For the text-containing cell, return its midpoint in [X, Y] coordinate format. 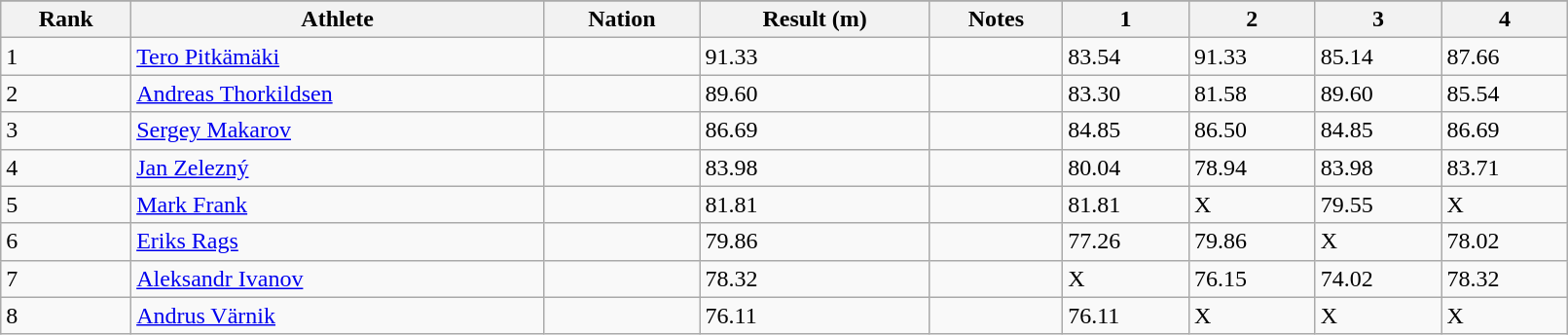
83.30 [1126, 93]
Result (m) [815, 19]
86.50 [1252, 130]
Notes [996, 19]
76.15 [1252, 279]
78.02 [1505, 242]
Nation [622, 19]
6 [66, 242]
Eriks Rags [338, 242]
80.04 [1126, 167]
Mark Frank [338, 205]
74.02 [1378, 279]
8 [66, 316]
81.58 [1252, 93]
Tero Pitkämäki [338, 56]
78.94 [1252, 167]
Athlete [338, 19]
7 [66, 279]
Andrus Värnik [338, 316]
85.54 [1505, 93]
5 [66, 205]
77.26 [1126, 242]
Sergey Makarov [338, 130]
85.14 [1378, 56]
Andreas Thorkildsen [338, 93]
87.66 [1505, 56]
83.71 [1505, 167]
Rank [66, 19]
83.54 [1126, 56]
Jan Zelezný [338, 167]
79.55 [1378, 205]
Aleksandr Ivanov [338, 279]
